Determine the [X, Y] coordinate at the center of the cell enclosing the given text.  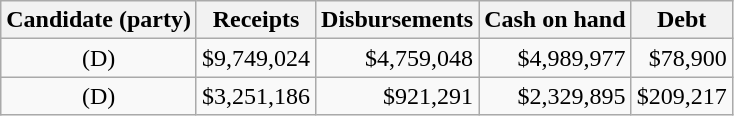
Receipts [256, 20]
$2,329,895 [555, 96]
$4,989,977 [555, 58]
$9,749,024 [256, 58]
$921,291 [398, 96]
Cash on hand [555, 20]
$4,759,048 [398, 58]
Debt [682, 20]
$78,900 [682, 58]
$209,217 [682, 96]
Disbursements [398, 20]
$3,251,186 [256, 96]
Candidate (party) [99, 20]
